From the cell containing the given text, extract its center point as [X, Y] coordinate. 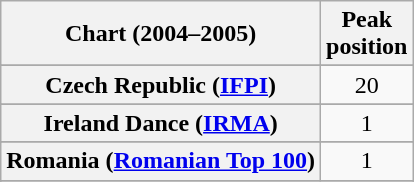
Chart (2004–2005) [161, 34]
Romania (Romanian Top 100) [161, 161]
20 [367, 85]
Ireland Dance (IRMA) [161, 123]
Czech Republic (IFPI) [161, 85]
Peakposition [367, 34]
